Pinpoint the cell where the given text exists, returning its (x, y) midpoint coordinate. 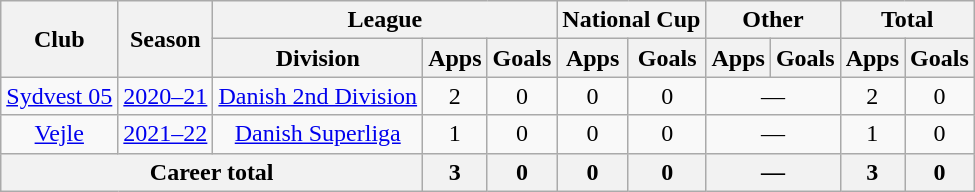
2021–22 (166, 134)
Vejle (60, 134)
2020–21 (166, 96)
Other (773, 20)
Danish 2nd Division (318, 96)
National Cup (632, 20)
Division (318, 58)
Danish Superliga (318, 134)
Total (907, 20)
Season (166, 39)
Sydvest 05 (60, 96)
Club (60, 39)
Career total (212, 172)
League (385, 20)
